Search for the cell housing the specified text and yield its [X, Y] center coordinate. 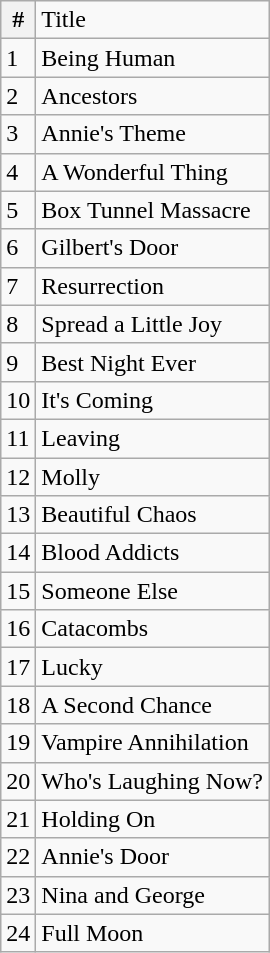
3 [18, 134]
Full Moon [152, 933]
A Second Chance [152, 705]
Ancestors [152, 96]
11 [18, 438]
Best Night Ever [152, 362]
Lucky [152, 667]
17 [18, 667]
Gilbert's Door [152, 248]
Annie's Door [152, 857]
Title [152, 20]
Being Human [152, 58]
12 [18, 477]
23 [18, 895]
Spread a Little Joy [152, 324]
Box Tunnel Massacre [152, 210]
Someone Else [152, 591]
Resurrection [152, 286]
2 [18, 96]
Nina and George [152, 895]
18 [18, 705]
Holding On [152, 819]
Who's Laughing Now? [152, 781]
20 [18, 781]
It's Coming [152, 400]
5 [18, 210]
22 [18, 857]
4 [18, 172]
19 [18, 743]
15 [18, 591]
21 [18, 819]
Molly [152, 477]
Blood Addicts [152, 553]
13 [18, 515]
A Wonderful Thing [152, 172]
14 [18, 553]
7 [18, 286]
24 [18, 933]
9 [18, 362]
# [18, 20]
8 [18, 324]
Beautiful Chaos [152, 515]
1 [18, 58]
10 [18, 400]
Catacombs [152, 629]
Annie's Theme [152, 134]
Vampire Annihilation [152, 743]
Leaving [152, 438]
6 [18, 248]
16 [18, 629]
